Extract the [X, Y] coordinate from the center of the cell holding the provided text.  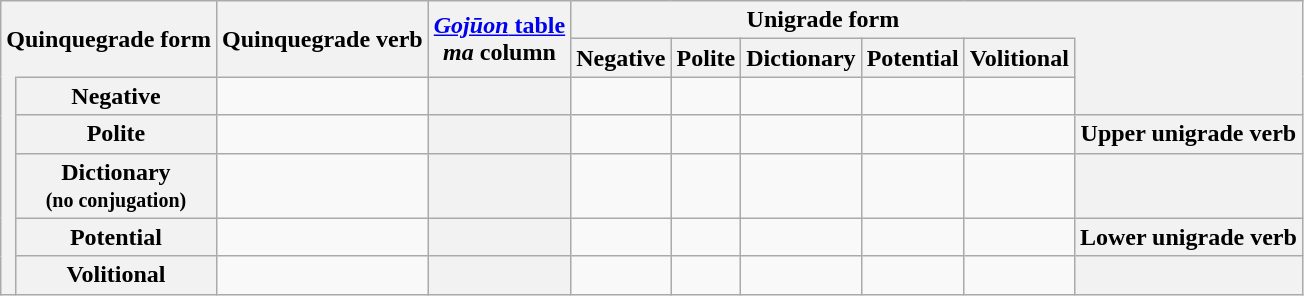
Upper unigrade verb [1188, 134]
Quinquegrade form [109, 39]
Gojūon table ma column [499, 39]
Dictionary (no conjugation) [116, 186]
Dictionary [801, 58]
Quinquegrade verb [322, 39]
Lower unigrade verb [1188, 237]
Unigrade form [823, 20]
